Return (X, Y) of the center of cell containing provided text 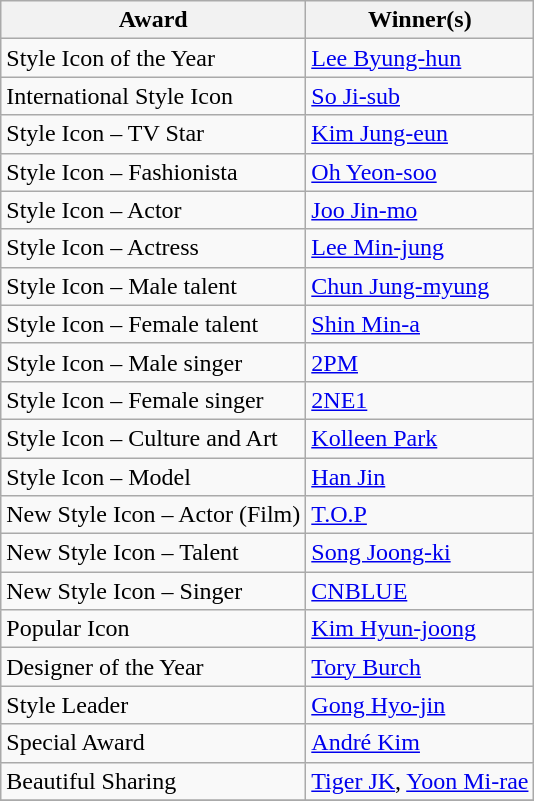
Winner(s) (420, 20)
Style Leader (154, 705)
Style Icon – Model (154, 477)
Han Jin (420, 477)
Shin Min-a (420, 324)
Award (154, 20)
Popular Icon (154, 629)
Beautiful Sharing (154, 781)
CNBLUE (420, 591)
Style Icon – Fashionista (154, 172)
Style Icon – Female talent (154, 324)
Style Icon – Male singer (154, 362)
Style Icon – Actor (154, 210)
Joo Jin-mo (420, 210)
Kim Jung-eun (420, 134)
Style Icon – Actress (154, 248)
Tiger JK, Yoon Mi-rae (420, 781)
New Style Icon – Actor (Film) (154, 515)
Gong Hyo-jin (420, 705)
Tory Burch (420, 667)
Lee Min-jung (420, 248)
Designer of the Year (154, 667)
Style Icon – TV Star (154, 134)
2NE1 (420, 400)
New Style Icon – Singer (154, 591)
Kolleen Park (420, 438)
2PM (420, 362)
Style Icon – Culture and Art (154, 438)
New Style Icon – Talent (154, 553)
T.O.P (420, 515)
Oh Yeon-soo (420, 172)
André Kim (420, 743)
Song Joong-ki (420, 553)
International Style Icon (154, 96)
Lee Byung-hun (420, 58)
Special Award (154, 743)
Style Icon of the Year (154, 58)
Style Icon – Female singer (154, 400)
Style Icon – Male talent (154, 286)
Kim Hyun-joong (420, 629)
Chun Jung-myung (420, 286)
So Ji-sub (420, 96)
